Pinpoint the cell where the given text exists, returning its [x, y] midpoint coordinate. 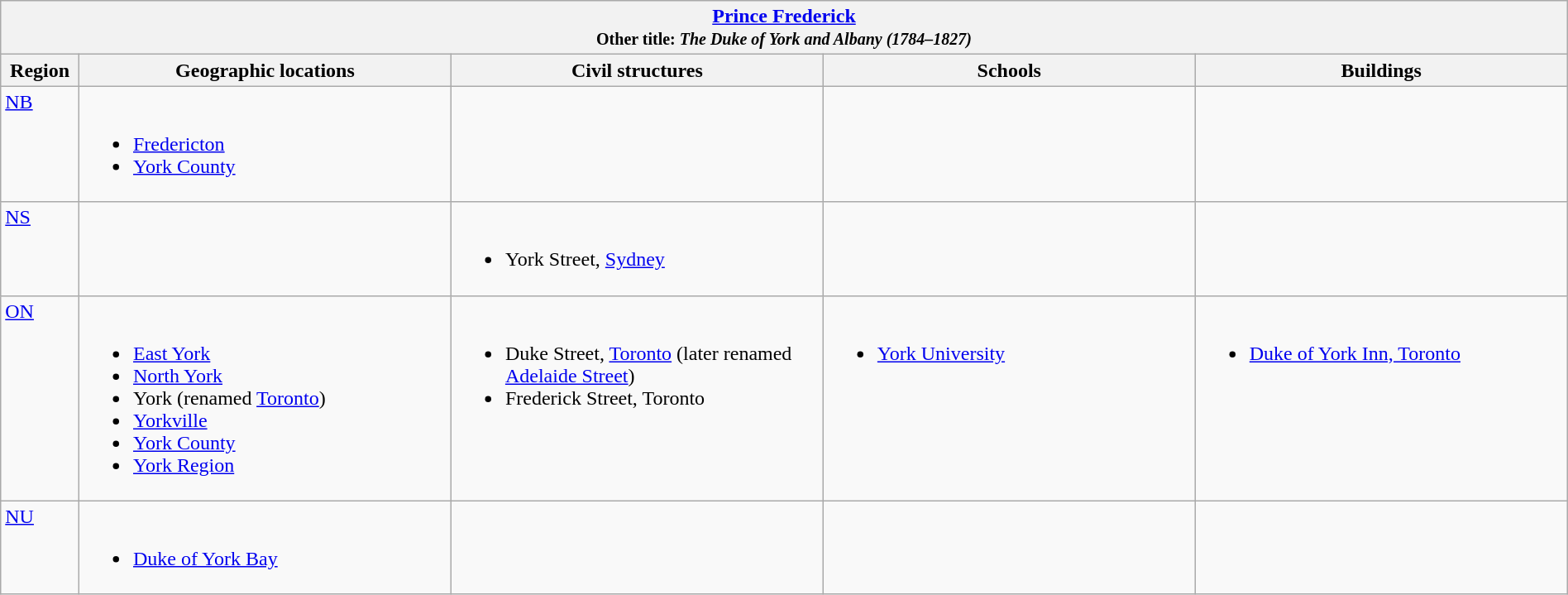
NU [40, 548]
Geographic locations [265, 70]
NB [40, 144]
NS [40, 248]
East YorkNorth YorkYork (renamed Toronto)YorkvilleYork CountyYork Region [265, 398]
ON [40, 398]
FrederictonYork County [265, 144]
Prince FrederickOther title: The Duke of York and Albany (1784–1827) [784, 28]
Schools [1009, 70]
Duke Street, Toronto (later renamed Adelaide Street)Frederick Street, Toronto [637, 398]
Duke of York Bay [265, 548]
Civil structures [637, 70]
Buildings [1381, 70]
Region [40, 70]
York University [1009, 398]
Duke of York Inn, Toronto [1381, 398]
York Street, Sydney [637, 248]
